For the text-containing cell, return its midpoint in [x, y] coordinate format. 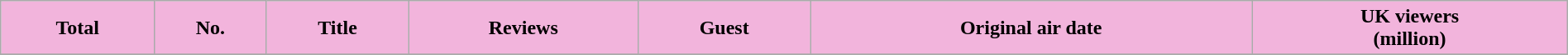
No. [211, 28]
Original air date [1031, 28]
Reviews [523, 28]
Guest [724, 28]
Title [337, 28]
UK viewers (million) [1409, 28]
Total [78, 28]
